Search for the cell housing the specified text and yield its (x, y) center coordinate. 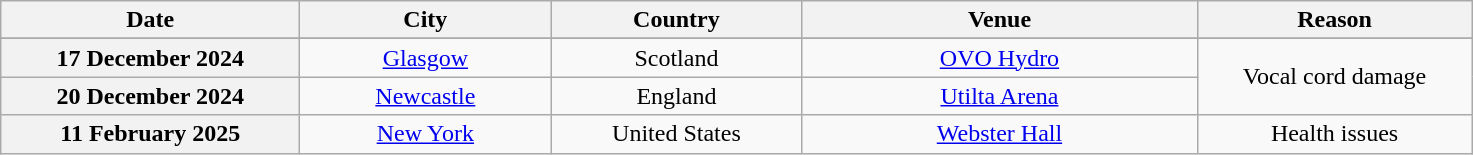
OVO Hydro (1000, 58)
Reason (1334, 20)
Venue (1000, 20)
Scotland (676, 58)
City (426, 20)
17 December 2024 (150, 58)
Country (676, 20)
Glasgow (426, 58)
Health issues (1334, 134)
Utilta Arena (1000, 96)
20 December 2024 (150, 96)
Vocal cord damage (1334, 77)
11 February 2025 (150, 134)
New York (426, 134)
Webster Hall (1000, 134)
United States (676, 134)
England (676, 96)
Date (150, 20)
Newcastle (426, 96)
